Provide the [x, y] coordinate of the cell's center where the given text is located.  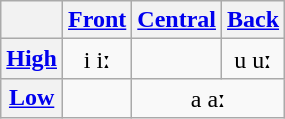
Back [254, 20]
a aː [208, 98]
Central [177, 20]
Front [98, 20]
Low [32, 98]
i iː [98, 59]
u uː [254, 59]
High [32, 59]
